Find where the given text appears and provide that cell's center as (x, y) coordinate. 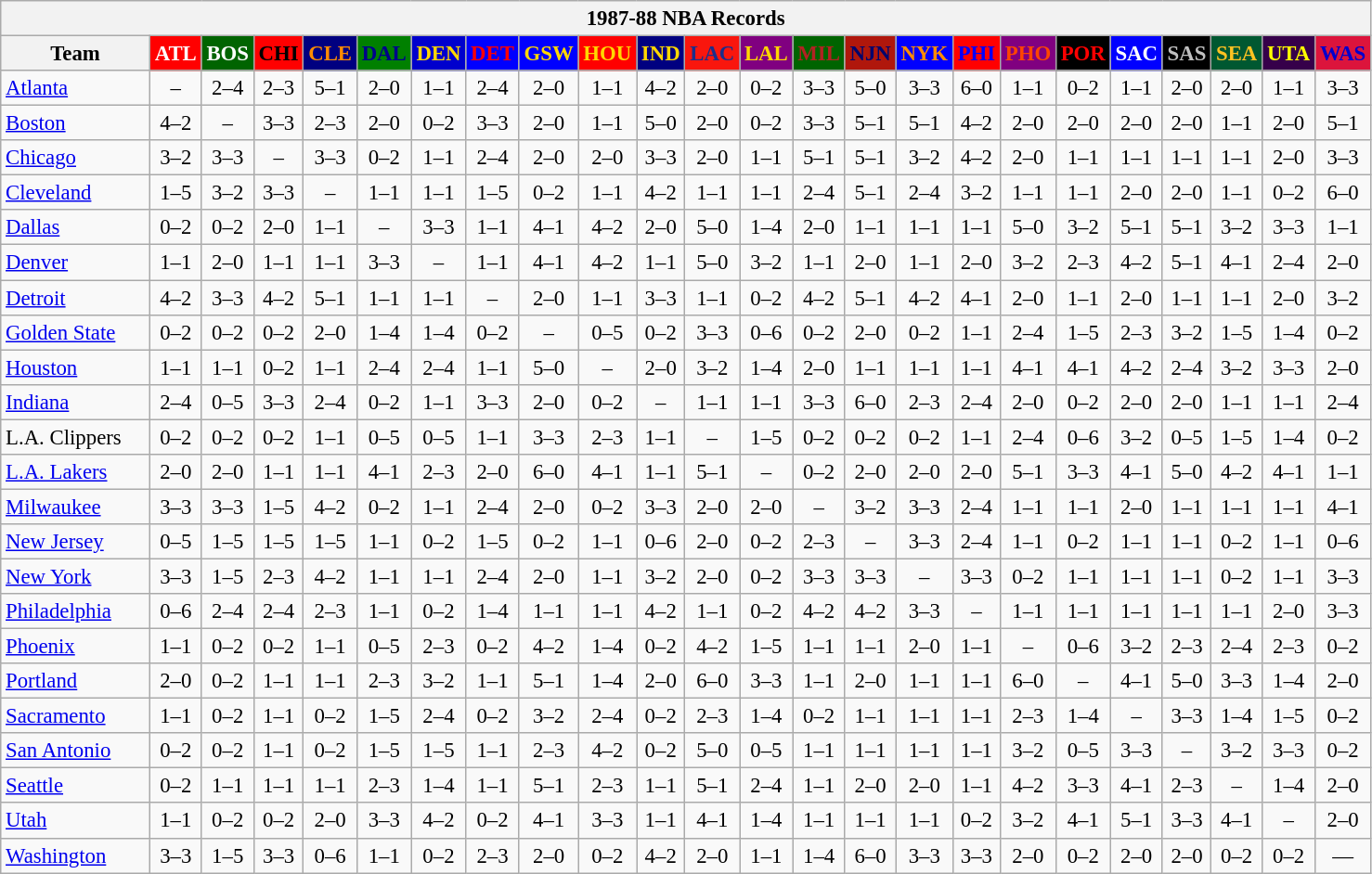
— (1343, 855)
UTA (1288, 54)
New Jersey (76, 542)
Milwaukee (76, 507)
DET (492, 54)
Denver (76, 263)
Atlanta (76, 88)
Team (76, 54)
LAC (713, 54)
CHI (278, 54)
San Antonio (76, 751)
Indiana (76, 402)
New York (76, 576)
NYK (925, 54)
Houston (76, 367)
Golden State (76, 332)
Boston (76, 123)
CLE (330, 54)
IND (661, 54)
ATL (175, 54)
Dallas (76, 227)
SAS (1186, 54)
Washington (76, 855)
GSW (549, 54)
SEA (1236, 54)
Philadelphia (76, 611)
BOS (227, 54)
Sacramento (76, 716)
L.A. Lakers (76, 472)
SAC (1136, 54)
HOU (607, 54)
WAS (1343, 54)
NJN (871, 54)
Cleveland (76, 193)
Detroit (76, 298)
POR (1082, 54)
PHO (1028, 54)
Utah (76, 821)
PHI (977, 54)
Portland (76, 681)
Chicago (76, 158)
1987-88 NBA Records (686, 19)
Phoenix (76, 647)
Seattle (76, 786)
DAL (384, 54)
DEN (438, 54)
L.A. Clippers (76, 437)
MIL (819, 54)
LAL (767, 54)
